Return (x, y) of the center of cell containing provided text 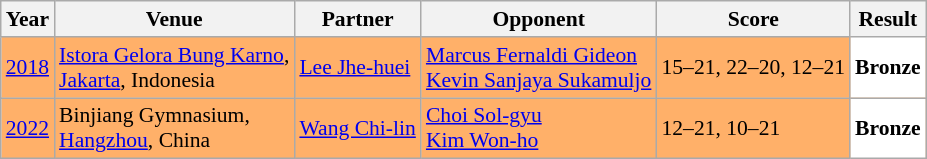
Score (753, 19)
Partner (358, 19)
Choi Sol-gyu Kim Won-ho (539, 128)
Opponent (539, 19)
12–21, 10–21 (753, 128)
Venue (174, 19)
Marcus Fernaldi Gideon Kevin Sanjaya Sukamuljo (539, 68)
2022 (28, 128)
Istora Gelora Bung Karno,Jakarta, Indonesia (174, 68)
Lee Jhe-huei (358, 68)
2018 (28, 68)
Result (888, 19)
Binjiang Gymnasium,Hangzhou, China (174, 128)
Wang Chi-lin (358, 128)
15–21, 22–20, 12–21 (753, 68)
Year (28, 19)
